Output the [x, y] coordinate of the center of the cell containing the given text.  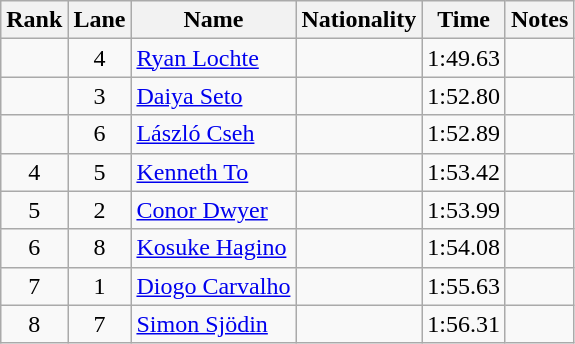
Nationality [359, 20]
1:55.63 [464, 286]
Time [464, 20]
Kosuke Hagino [214, 248]
Simon Sjödin [214, 324]
1 [100, 286]
1:53.42 [464, 172]
Rank [34, 20]
2 [100, 210]
1:49.63 [464, 58]
1:56.31 [464, 324]
1:52.89 [464, 134]
Ryan Lochte [214, 58]
Name [214, 20]
3 [100, 96]
László Cseh [214, 134]
1:53.99 [464, 210]
1:52.80 [464, 96]
Notes [539, 20]
Lane [100, 20]
Daiya Seto [214, 96]
Conor Dwyer [214, 210]
1:54.08 [464, 248]
Diogo Carvalho [214, 286]
Kenneth To [214, 172]
